Return [x, y] of the center of cell containing provided text 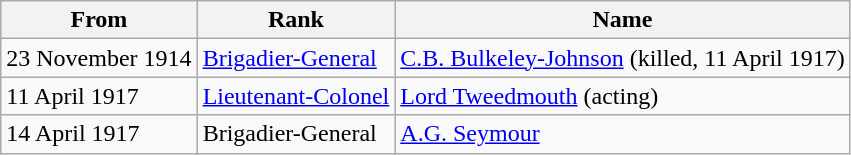
A.G. Seymour [622, 134]
From [99, 20]
C.B. Bulkeley-Johnson (killed, 11 April 1917) [622, 58]
Name [622, 20]
23 November 1914 [99, 58]
11 April 1917 [99, 96]
Lord Tweedmouth (acting) [622, 96]
Rank [296, 20]
14 April 1917 [99, 134]
Lieutenant-Colonel [296, 96]
